For the text-containing cell, return its midpoint in [x, y] coordinate format. 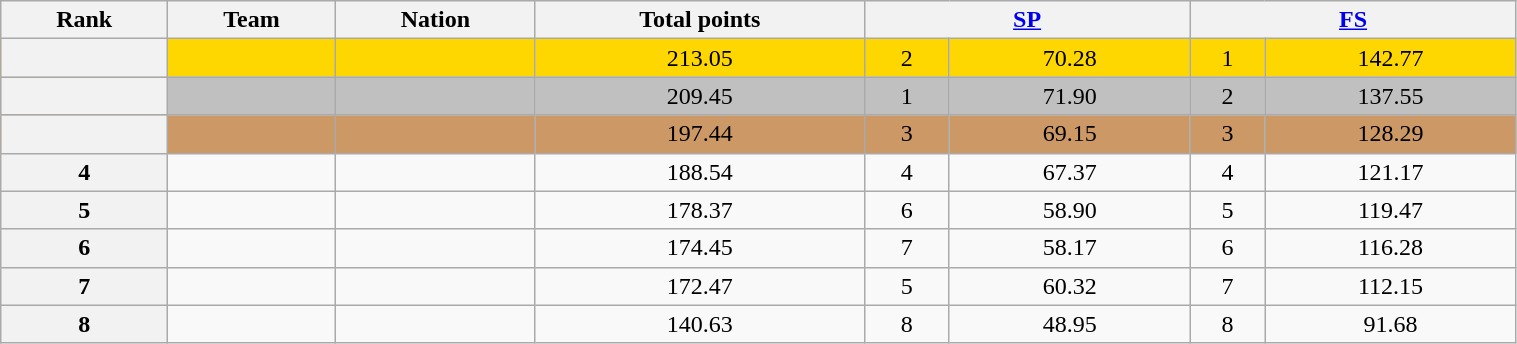
116.28 [1390, 248]
112.15 [1390, 286]
Rank [84, 20]
137.55 [1390, 96]
91.68 [1390, 324]
188.54 [700, 172]
119.47 [1390, 210]
58.90 [1070, 210]
58.17 [1070, 248]
121.17 [1390, 172]
Total points [700, 20]
197.44 [700, 134]
174.45 [700, 248]
48.95 [1070, 324]
Team [252, 20]
60.32 [1070, 286]
128.29 [1390, 134]
71.90 [1070, 96]
142.77 [1390, 58]
178.37 [700, 210]
213.05 [700, 58]
SP [1027, 20]
172.47 [700, 286]
140.63 [700, 324]
69.15 [1070, 134]
209.45 [700, 96]
67.37 [1070, 172]
70.28 [1070, 58]
FS [1353, 20]
Nation [435, 20]
